Output the [x, y] coordinate of the center of the cell containing the given text.  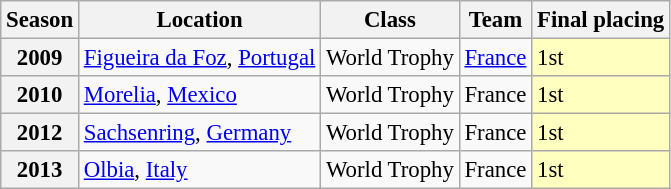
Final placing [601, 20]
Sachsenring, Germany [199, 133]
Class [390, 20]
Location [199, 20]
Olbia, Italy [199, 170]
Season [40, 20]
Figueira da Foz, Portugal [199, 58]
2010 [40, 95]
Team [496, 20]
2013 [40, 170]
2012 [40, 133]
2009 [40, 58]
Morelia, Mexico [199, 95]
